Locate the cell with the specified text and output its (X, Y) center coordinate. 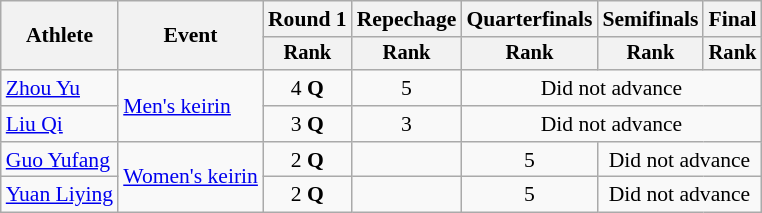
Guo Yufang (60, 160)
Final (732, 19)
Women's keirin (190, 178)
Zhou Yu (60, 88)
Semifinals (650, 19)
4 Q (308, 88)
Liu Qi (60, 124)
3 (407, 124)
Quarterfinals (529, 19)
3 Q (308, 124)
Event (190, 36)
Yuan Liying (60, 195)
Repechage (407, 19)
Men's keirin (190, 106)
Athlete (60, 36)
Round 1 (308, 19)
